Pinpoint the cell where the given text exists, returning its (x, y) midpoint coordinate. 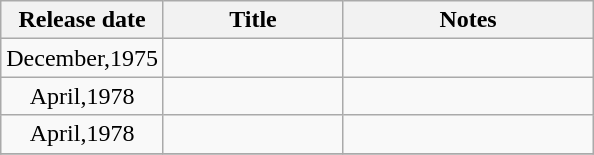
December,1975 (82, 58)
Title (252, 20)
Notes (468, 20)
Release date (82, 20)
